Provide the (x, y) coordinate of the cell's center where the given text is located.  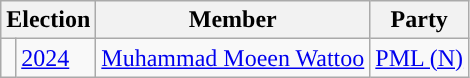
2024 (56, 58)
PML (N) (420, 58)
Muhammad Moeen Wattoo (233, 58)
Party (420, 20)
Election (48, 20)
Member (233, 20)
